For the text-containing cell, return its midpoint in [x, y] coordinate format. 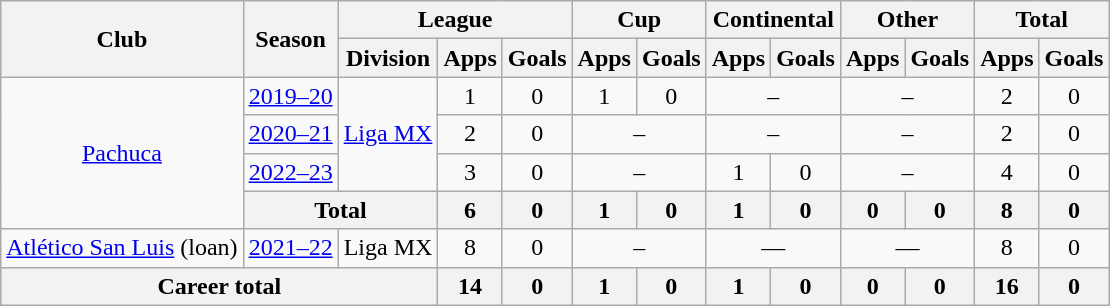
Division [388, 58]
2019–20 [290, 96]
3 [470, 172]
Club [122, 39]
2020–21 [290, 134]
Cup [639, 20]
Career total [220, 286]
14 [470, 286]
6 [470, 210]
16 [1007, 286]
Continental [773, 20]
Other [907, 20]
League [455, 20]
Atlético San Luis (loan) [122, 248]
Season [290, 39]
2022–23 [290, 172]
Pachuca [122, 153]
4 [1007, 172]
2021–22 [290, 248]
